Output the (x, y) coordinate of the center of the cell containing the given text.  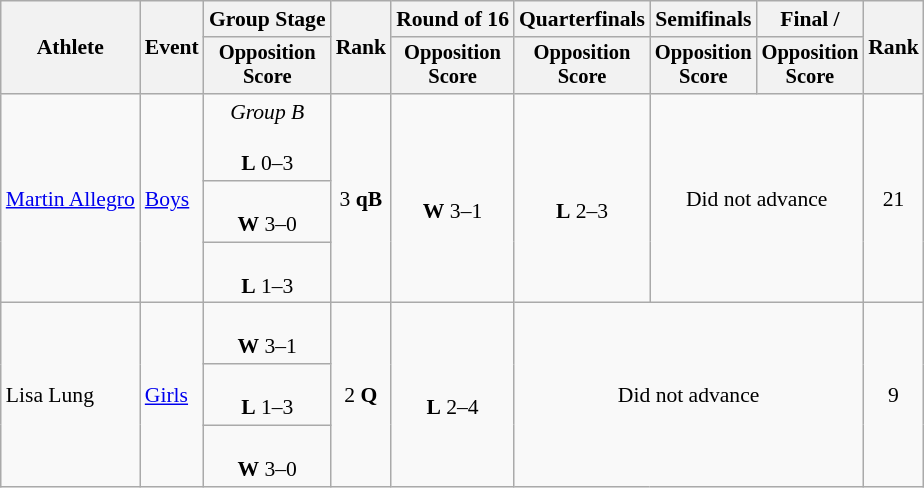
Group Stage (268, 19)
Round of 16 (452, 19)
9 (894, 394)
Semifinals (704, 19)
Lisa Lung (70, 394)
Boys (172, 198)
Quarterfinals (582, 19)
3 qB (362, 198)
2 Q (362, 394)
Martin Allegro (70, 198)
Event (172, 48)
21 (894, 198)
Girls (172, 394)
L 2–4 (452, 394)
Athlete (70, 48)
Group BL 0–3 (268, 138)
Final / (810, 19)
L 2–3 (582, 198)
